Return the (X, Y) coordinate for the center point of the cell that contains the specified text.  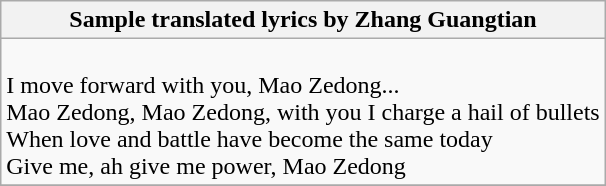
Sample translated lyrics by Zhang Guangtian (303, 20)
